Output the (X, Y) coordinate of the center of the cell containing the given text.  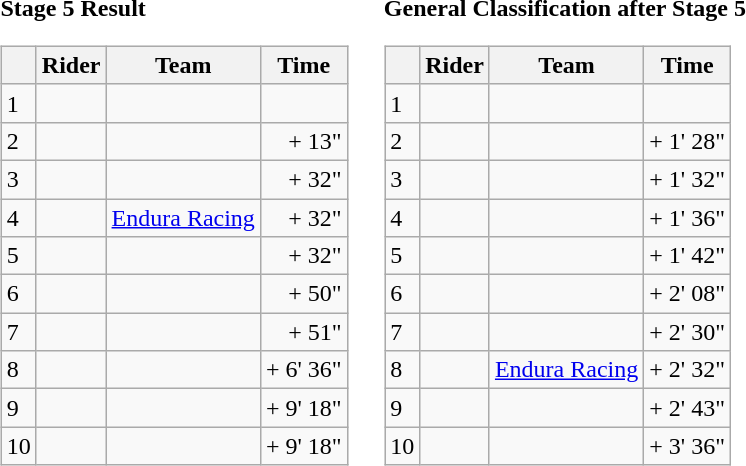
+ 50" (304, 294)
+ 3' 36" (688, 446)
+ 1' 32" (688, 179)
+ 2' 32" (688, 370)
+ 1' 42" (688, 256)
+ 1' 36" (688, 217)
+ 6' 36" (304, 370)
+ 2' 43" (688, 408)
+ 13" (304, 141)
+ 2' 08" (688, 294)
+ 51" (304, 332)
+ 2' 30" (688, 332)
+ 1' 28" (688, 141)
